Detect which cell encompasses the target text, then output its [X, Y] center coordinate. 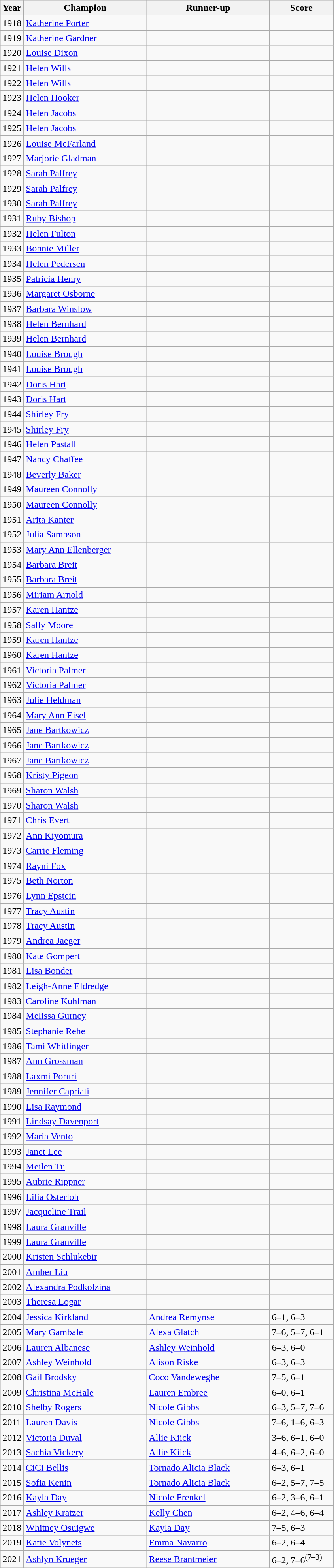
Jacqueline Trail [85, 1212]
7–6, 5–7, 6–1 [301, 1332]
Jennifer Capriati [85, 1091]
Whitney Osuigwe [85, 1528]
Tami Whitlinger [85, 1046]
1965 [12, 730]
1939 [12, 339]
Melissa Gurney [85, 1016]
1962 [12, 685]
1940 [12, 354]
1991 [12, 1121]
1951 [12, 520]
1952 [12, 535]
Arita Kanter [85, 520]
1937 [12, 309]
2011 [12, 1423]
1923 [12, 98]
1945 [12, 429]
Caroline Kuhlman [85, 1001]
7–6, 1–6, 6–3 [301, 1423]
2006 [12, 1347]
1986 [12, 1046]
1943 [12, 399]
Victoria Duval [85, 1438]
Miriam Arnold [85, 595]
1944 [12, 414]
1998 [12, 1227]
Katherine Porter [85, 23]
1946 [12, 444]
Amber Liu [85, 1272]
2003 [12, 1302]
Ann Grossman [85, 1061]
1975 [12, 880]
Mary Ann Ellenberger [85, 550]
1985 [12, 1031]
Alexa Glatch [208, 1332]
Helen Hooker [85, 98]
6–2, 5–7, 7–5 [301, 1483]
1949 [12, 489]
1964 [12, 715]
Ashley Kratzer [85, 1513]
Kelly Chen [208, 1513]
Christina McHale [85, 1392]
1970 [12, 805]
Leigh-Anne Eldredge [85, 986]
6–2, 3–6, 6–1 [301, 1498]
2000 [12, 1257]
Bonnie Miller [85, 249]
1936 [12, 294]
1979 [12, 941]
1942 [12, 384]
Jessica Kirkland [85, 1317]
1959 [12, 640]
1997 [12, 1212]
Emma Navarro [208, 1543]
1968 [12, 775]
Andrea Jaeger [85, 941]
7–5, 6–1 [301, 1377]
1953 [12, 550]
Sachia Vickery [85, 1453]
6–3, 6–3 [301, 1362]
1976 [12, 895]
1966 [12, 745]
1955 [12, 580]
Chris Evert [85, 820]
Gail Brodsky [85, 1377]
Helen Pedersen [85, 264]
1954 [12, 565]
2009 [12, 1392]
1938 [12, 324]
Ann Kiyomura [85, 835]
2010 [12, 1407]
1972 [12, 835]
1978 [12, 926]
Janet Lee [85, 1152]
1941 [12, 369]
1957 [12, 610]
1960 [12, 655]
2014 [12, 1468]
Mary Ann Eisel [85, 715]
Julia Sampson [85, 535]
2016 [12, 1498]
Patricia Henry [85, 279]
Runner-up [208, 8]
1934 [12, 264]
1984 [12, 1016]
1920 [12, 53]
Kristen Schlukebir [85, 1257]
2008 [12, 1377]
2012 [12, 1438]
Julie Heldman [85, 700]
1950 [12, 504]
1926 [12, 143]
6–3, 6–0 [301, 1347]
Coco Vandeweghe [208, 1377]
Kristy Pigeon [85, 775]
1969 [12, 790]
1977 [12, 911]
2005 [12, 1332]
Lisa Bonder [85, 971]
1928 [12, 173]
Alison Riske [208, 1362]
1992 [12, 1136]
Ruby Bishop [85, 219]
1995 [12, 1182]
CiCi Bellis [85, 1468]
Kate Gompert [85, 956]
Lilia Osterloh [85, 1197]
Louise Dixon [85, 53]
2013 [12, 1453]
1963 [12, 700]
2002 [12, 1287]
Rayni Fox [85, 865]
1919 [12, 38]
1927 [12, 158]
1930 [12, 204]
Beverly Baker [85, 474]
Alexandra Podkolzina [85, 1287]
1956 [12, 595]
Meilen Tu [85, 1167]
2004 [12, 1317]
Beth Norton [85, 880]
1981 [12, 971]
1974 [12, 865]
Nancy Chaffee [85, 459]
Louise McFarland [85, 143]
Sofia Kenin [85, 1483]
2018 [12, 1528]
1980 [12, 956]
2021 [12, 1559]
2019 [12, 1543]
2007 [12, 1362]
1935 [12, 279]
1990 [12, 1106]
Margaret Osborne [85, 294]
Lindsay Davenport [85, 1121]
Laxmi Poruri [85, 1076]
1918 [12, 23]
2001 [12, 1272]
Katherine Gardner [85, 38]
6–2, 7–6(7–3) [301, 1559]
1933 [12, 249]
Reese Brantmeier [208, 1559]
Lynn Epstein [85, 895]
1948 [12, 474]
1999 [12, 1242]
1987 [12, 1061]
Year [12, 8]
Mary Gambale [85, 1332]
1922 [12, 83]
Score [301, 8]
1929 [12, 189]
1931 [12, 219]
1921 [12, 68]
7–5, 6–3 [301, 1528]
1961 [12, 670]
1989 [12, 1091]
1958 [12, 625]
Helen Fulton [85, 234]
1982 [12, 986]
4–6, 6–2, 6–0 [301, 1453]
1924 [12, 113]
1973 [12, 850]
6–3, 5–7, 7–6 [301, 1407]
6–3, 6–1 [301, 1468]
1925 [12, 128]
Aubrie Rippner [85, 1182]
2017 [12, 1513]
3–6, 6–1, 6–0 [301, 1438]
Lisa Raymond [85, 1106]
1996 [12, 1197]
Shelby Rogers [85, 1407]
1947 [12, 459]
1932 [12, 234]
Theresa Logar [85, 1302]
Marjorie Gladman [85, 158]
Sally Moore [85, 625]
Carrie Fleming [85, 850]
6–2, 6–4 [301, 1543]
Maria Vento [85, 1136]
Lauren Embree [208, 1392]
6–0, 6–1 [301, 1392]
1988 [12, 1076]
6–1, 6–3 [301, 1317]
1993 [12, 1152]
Lauren Albanese [85, 1347]
Lauren Davis [85, 1423]
Champion [85, 8]
Barbara Winslow [85, 309]
Stephanie Rehe [85, 1031]
Katie Volynets [85, 1543]
1967 [12, 760]
1994 [12, 1167]
Nicole Frenkel [208, 1498]
1983 [12, 1001]
6–2, 4–6, 6–4 [301, 1513]
1971 [12, 820]
Ashlyn Krueger [85, 1559]
2015 [12, 1483]
Helen Pastall [85, 444]
Andrea Remynse [208, 1317]
